Detect which cell encompasses the target text, then output its [X, Y] center coordinate. 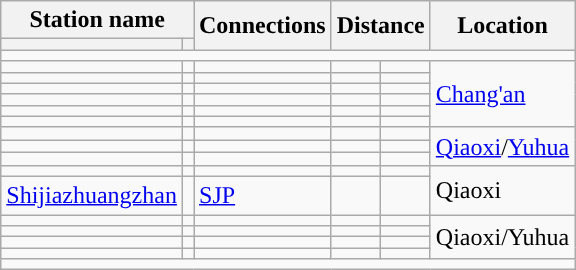
Chang'an [502, 94]
Connections [263, 26]
Location [502, 26]
Distance [380, 26]
Station name [98, 20]
Qiaoxi [502, 190]
Shijiazhuangzhan [92, 195]
SJP [263, 195]
